Determine the (X, Y) coordinate at the center of the cell enclosing the given text.  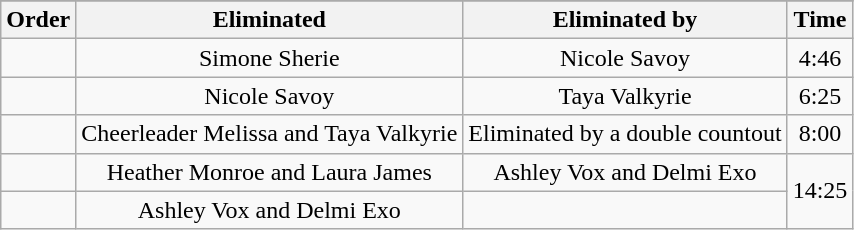
Taya Valkyrie (625, 96)
4:46 (820, 58)
Eliminated by a double countout (625, 134)
6:25 (820, 96)
14:25 (820, 191)
Cheerleader Melissa and Taya Valkyrie (270, 134)
Eliminated (270, 20)
Heather Monroe and Laura James (270, 172)
Eliminated by (625, 20)
Simone Sherie (270, 58)
8:00 (820, 134)
Order (38, 20)
Time (820, 20)
